Return the [X, Y] coordinate for the center point of the cell that contains the specified text.  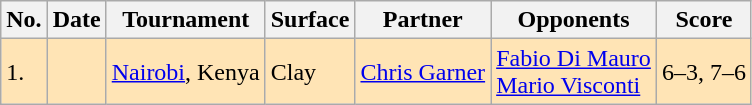
Nairobi, Kenya [186, 72]
Chris Garner [423, 72]
Surface [310, 20]
Clay [310, 72]
Tournament [186, 20]
1. [24, 72]
6–3, 7–6 [704, 72]
Fabio Di Mauro Mario Visconti [574, 72]
Date [76, 20]
No. [24, 20]
Score [704, 20]
Opponents [574, 20]
Partner [423, 20]
